Output the [x, y] coordinate of the center of the cell containing the given text.  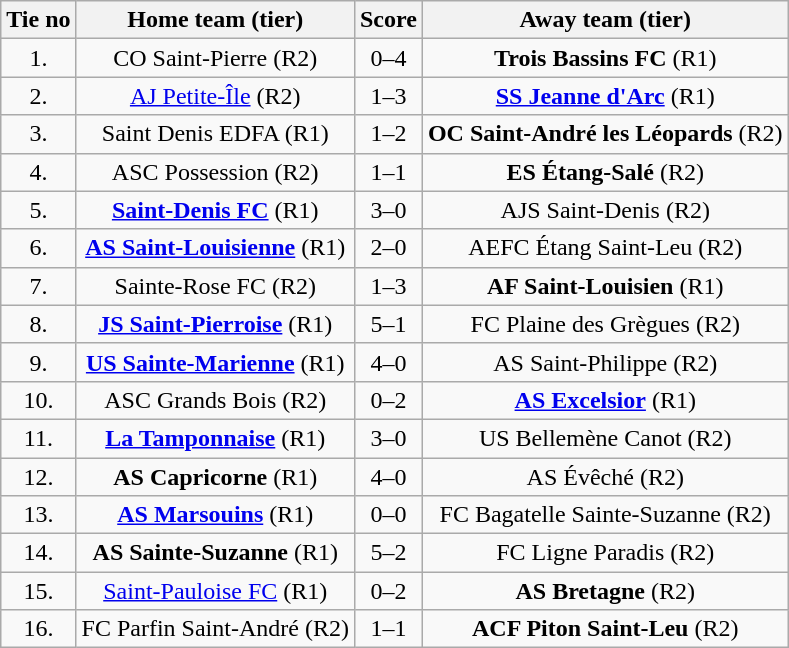
FC Ligne Paradis (R2) [605, 553]
3. [38, 134]
2. [38, 96]
AJS Saint-Denis (R2) [605, 210]
AJ Petite-Île (R2) [215, 96]
4. [38, 172]
Tie no [38, 20]
AS Saint-Philippe (R2) [605, 362]
5. [38, 210]
5–2 [388, 553]
SS Jeanne d'Arc (R1) [605, 96]
10. [38, 400]
0–0 [388, 515]
1–2 [388, 134]
ES Étang-Salé (R2) [605, 172]
US Sainte-Marienne (R1) [215, 362]
8. [38, 324]
15. [38, 591]
US Bellemène Canot (R2) [605, 438]
La Tamponnaise (R1) [215, 438]
ASC Possession (R2) [215, 172]
ASC Grands Bois (R2) [215, 400]
AS Marsouins (R1) [215, 515]
Trois Bassins FC (R1) [605, 58]
11. [38, 438]
12. [38, 477]
AF Saint-Louisien (R1) [605, 286]
AEFC Étang Saint-Leu (R2) [605, 248]
Away team (tier) [605, 20]
AS Bretagne (R2) [605, 591]
AS Saint-Louisienne (R1) [215, 248]
0–4 [388, 58]
Saint-Pauloise FC (R1) [215, 591]
FC Parfin Saint-André (R2) [215, 629]
OC Saint-André les Léopards (R2) [605, 134]
16. [38, 629]
Saint-Denis FC (R1) [215, 210]
14. [38, 553]
AS Évêché (R2) [605, 477]
AS Capricorne (R1) [215, 477]
1. [38, 58]
5–1 [388, 324]
13. [38, 515]
Score [388, 20]
2–0 [388, 248]
AS Sainte-Suzanne (R1) [215, 553]
Saint Denis EDFA (R1) [215, 134]
CO Saint-Pierre (R2) [215, 58]
ACF Piton Saint-Leu (R2) [605, 629]
9. [38, 362]
AS Excelsior (R1) [605, 400]
FC Bagatelle Sainte-Suzanne (R2) [605, 515]
Home team (tier) [215, 20]
6. [38, 248]
Sainte-Rose FC (R2) [215, 286]
7. [38, 286]
FC Plaine des Grègues (R2) [605, 324]
JS Saint-Pierroise (R1) [215, 324]
